For the text-containing cell, return its midpoint in [x, y] coordinate format. 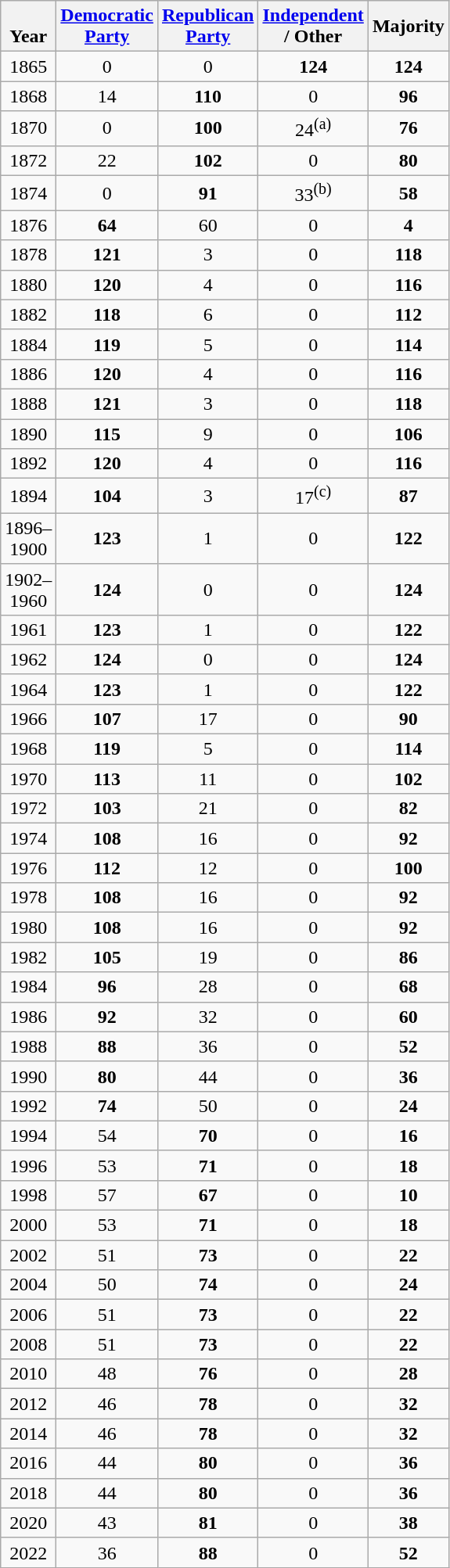
107 [107, 719]
1888 [28, 404]
106 [409, 434]
1884 [28, 344]
86 [409, 957]
24(a) [313, 128]
1872 [28, 160]
33(b) [313, 194]
1961 [28, 630]
1870 [28, 128]
70 [207, 1136]
1982 [28, 957]
Independent/ Other [313, 27]
1890 [28, 434]
1865 [28, 66]
2000 [28, 1225]
2018 [28, 1493]
105 [107, 957]
82 [409, 809]
RepublicanParty [207, 27]
1880 [28, 285]
DemocraticParty [107, 27]
57 [107, 1196]
1964 [28, 689]
Year [28, 27]
1902–1960 [28, 590]
1980 [28, 928]
1986 [28, 1017]
2014 [28, 1433]
1990 [28, 1076]
1894 [28, 496]
43 [107, 1523]
2008 [28, 1344]
64 [107, 225]
113 [107, 779]
9 [207, 434]
104 [107, 496]
2010 [28, 1374]
58 [409, 194]
1874 [28, 194]
110 [207, 96]
2016 [28, 1463]
1882 [28, 314]
2006 [28, 1315]
87 [409, 496]
14 [107, 96]
Majority [409, 27]
1968 [28, 749]
38 [409, 1523]
1878 [28, 255]
67 [207, 1196]
1892 [28, 464]
1966 [28, 719]
115 [107, 434]
1976 [28, 868]
1994 [28, 1136]
1974 [28, 838]
1868 [28, 96]
2004 [28, 1285]
103 [107, 809]
90 [409, 719]
91 [207, 194]
19 [207, 957]
48 [107, 1374]
54 [107, 1136]
2020 [28, 1523]
1886 [28, 374]
2022 [28, 1552]
1876 [28, 225]
1998 [28, 1196]
1988 [28, 1046]
1984 [28, 987]
1962 [28, 659]
1996 [28, 1165]
68 [409, 987]
12 [207, 868]
17(c) [313, 496]
21 [207, 809]
1978 [28, 898]
1896–1900 [28, 538]
2002 [28, 1255]
81 [207, 1523]
1992 [28, 1106]
6 [207, 314]
1972 [28, 809]
10 [409, 1196]
11 [207, 779]
17 [207, 719]
1970 [28, 779]
2012 [28, 1404]
